Extract the (X, Y) coordinate from the center of the cell holding the provided text.  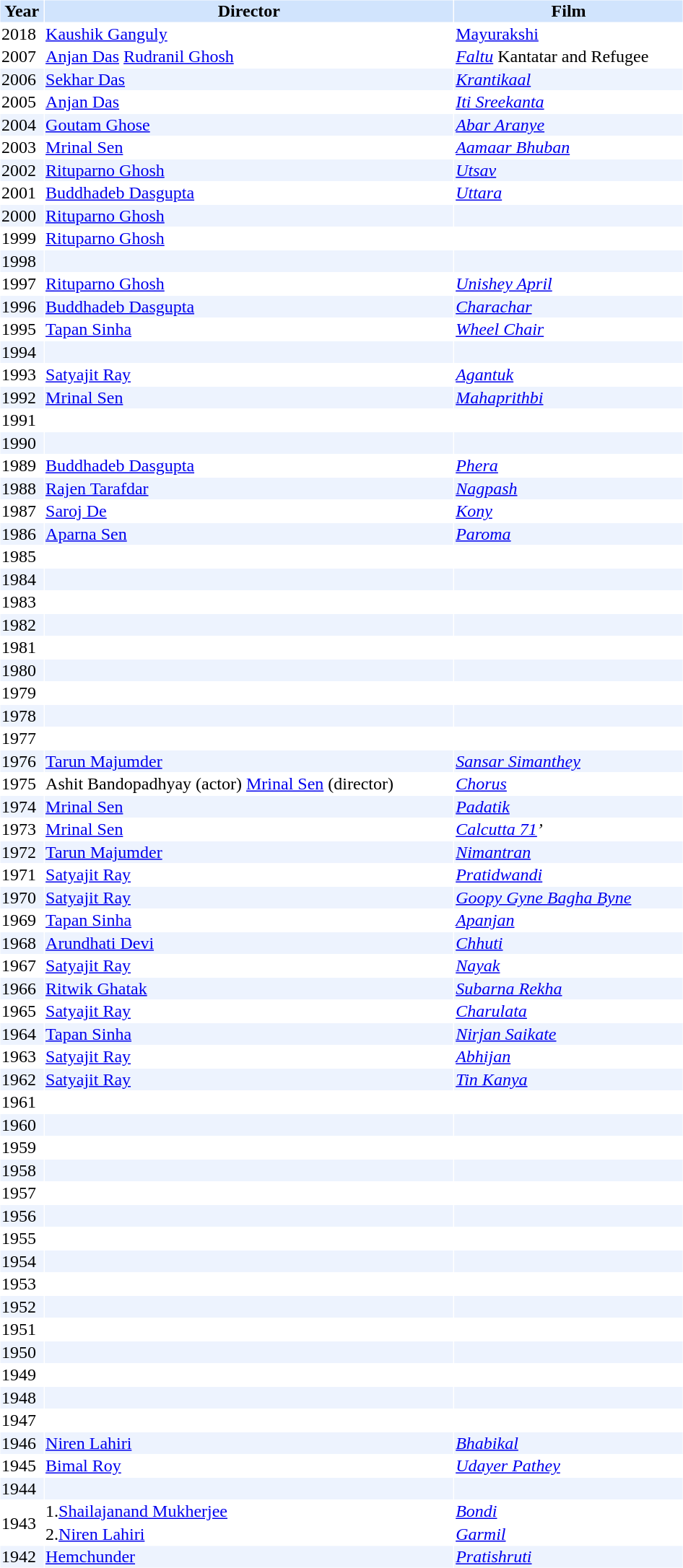
1999 (22, 239)
1983 (22, 603)
Saroj De (250, 512)
1944 (22, 1489)
Sekhar Das (250, 79)
Phera (569, 465)
1958 (22, 1170)
Udayer Pathey (569, 1466)
1972 (22, 852)
1943 (22, 1523)
2004 (22, 125)
1984 (22, 579)
1991 (22, 421)
Krantikaal (569, 79)
Tin Kanya (569, 1079)
Anjan Das Rudranil Ghosh (250, 57)
Nayak (569, 966)
Abar Aranye (569, 125)
Nimantran (569, 852)
1950 (22, 1352)
1967 (22, 966)
1974 (22, 807)
Padatik (569, 807)
1946 (22, 1443)
Garmil (569, 1534)
1995 (22, 330)
Sansar Simanthey (569, 761)
Wheel Chair (569, 330)
1949 (22, 1375)
Subarna Rekha (569, 989)
Apanjan (569, 920)
1957 (22, 1193)
1980 (22, 670)
1977 (22, 738)
Calcutta 71’ (569, 829)
Iti Sreekanta (569, 102)
Niren Lahiri (250, 1443)
2.Niren Lahiri (250, 1534)
Film (569, 11)
1981 (22, 647)
1962 (22, 1079)
1990 (22, 443)
Aamaar Bhuban (569, 148)
Arundhati Devi (250, 943)
1961 (22, 1102)
1994 (22, 352)
1960 (22, 1125)
Mayurakshi (569, 34)
Aparna Sen (250, 534)
1987 (22, 512)
Director (250, 11)
Kaushik Ganguly (250, 34)
1997 (22, 284)
Faltu Kantatar and Refugee (569, 57)
1998 (22, 261)
2007 (22, 57)
1993 (22, 375)
1964 (22, 1034)
Chorus (569, 784)
1954 (22, 1261)
1978 (22, 716)
1952 (22, 1307)
1989 (22, 465)
1985 (22, 556)
1965 (22, 1011)
1996 (22, 307)
1988 (22, 489)
1973 (22, 829)
1971 (22, 875)
1956 (22, 1216)
Nirjan Saikate (569, 1034)
Uttara (569, 193)
1942 (22, 1556)
Rajen Tarafdar (250, 489)
2000 (22, 216)
Mahaprithbi (569, 398)
2002 (22, 170)
Paroma (569, 534)
1966 (22, 989)
1970 (22, 898)
2005 (22, 102)
Unishey April (569, 284)
Ritwik Ghatak (250, 989)
Bondi (569, 1512)
1948 (22, 1398)
2018 (22, 34)
Charachar (569, 307)
Kony (569, 512)
1955 (22, 1239)
Goutam Ghose (250, 125)
1951 (22, 1330)
Ashit Bandopadhyay (actor) Mrinal Sen (director) (250, 784)
1947 (22, 1421)
Abhijan (569, 1057)
1982 (22, 625)
1.Shailajanand Mukherjee (250, 1512)
Charulata (569, 1011)
Pratidwandi (569, 875)
1986 (22, 534)
1963 (22, 1057)
2006 (22, 79)
Year (22, 11)
Bimal Roy (250, 1466)
1976 (22, 761)
Anjan Das (250, 102)
1945 (22, 1466)
Pratishruti (569, 1556)
Hemchunder (250, 1556)
Chhuti (569, 943)
1969 (22, 920)
Utsav (569, 170)
1975 (22, 784)
Bhabikal (569, 1443)
Nagpash (569, 489)
1979 (22, 693)
1953 (22, 1284)
1968 (22, 943)
2001 (22, 193)
Agantuk (569, 375)
2003 (22, 148)
Goopy Gyne Bagha Byne (569, 898)
1992 (22, 398)
1959 (22, 1148)
